Find where the given text appears and provide that cell's center as [X, Y] coordinate. 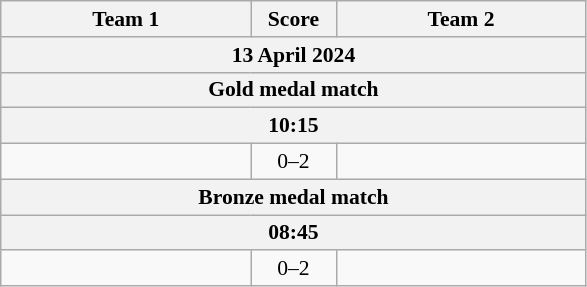
10:15 [294, 126]
Team 2 [461, 19]
08:45 [294, 233]
13 April 2024 [294, 55]
Team 1 [126, 19]
Gold medal match [294, 90]
Score [294, 19]
Bronze medal match [294, 197]
